Return the [X, Y] coordinate for the center point of the cell that contains the specified text.  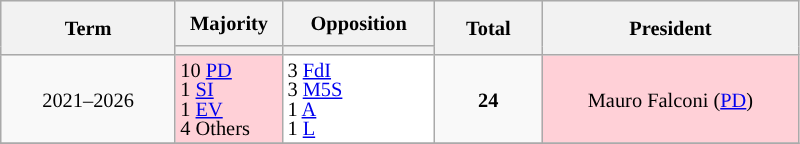
2021–2026 [88, 99]
President [670, 28]
Total [488, 28]
Majority [228, 22]
10 PD 1 SI 1 EV 4 Others [228, 99]
Opposition [359, 22]
Term [88, 28]
Mauro Falconi (PD) [670, 99]
24 [488, 99]
3 FdI 3 M5S 1 A 1 L [359, 99]
